Pinpoint the cell where the given text exists, returning its (X, Y) midpoint coordinate. 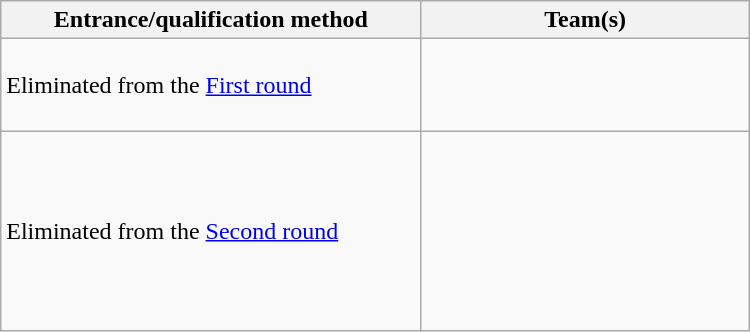
Eliminated from the Second round (211, 231)
Eliminated from the First round (211, 85)
Team(s) (585, 20)
Entrance/qualification method (211, 20)
